Output the [x, y] coordinate of the center of the cell containing the given text.  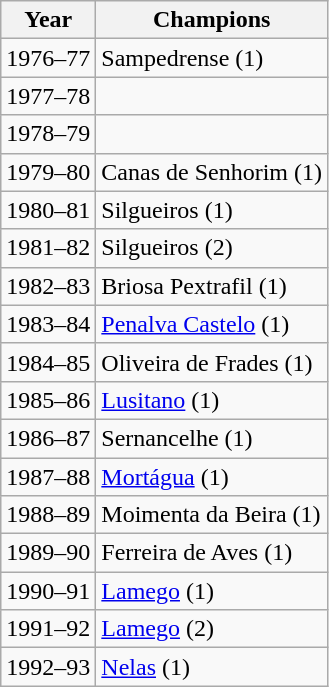
Lamego (2) [212, 629]
1983–84 [48, 324]
1991–92 [48, 629]
Penalva Castelo (1) [212, 324]
1986–87 [48, 438]
1985–86 [48, 400]
Briosa Pextrafil (1) [212, 286]
1992–93 [48, 667]
Canas de Senhorim (1) [212, 172]
1976–77 [48, 58]
Oliveira de Frades (1) [212, 362]
1980–81 [48, 210]
Silgueiros (1) [212, 210]
1982–83 [48, 286]
Silgueiros (2) [212, 248]
Ferreira de Aves (1) [212, 553]
1984–85 [48, 362]
1978–79 [48, 134]
1977–78 [48, 96]
1988–89 [48, 515]
Year [48, 20]
Moimenta da Beira (1) [212, 515]
Lusitano (1) [212, 400]
Mortágua (1) [212, 477]
1990–91 [48, 591]
Sernancelhe (1) [212, 438]
1987–88 [48, 477]
Champions [212, 20]
1981–82 [48, 248]
Lamego (1) [212, 591]
1989–90 [48, 553]
Nelas (1) [212, 667]
1979–80 [48, 172]
Sampedrense (1) [212, 58]
